For the text-containing cell, return its midpoint in (x, y) coordinate format. 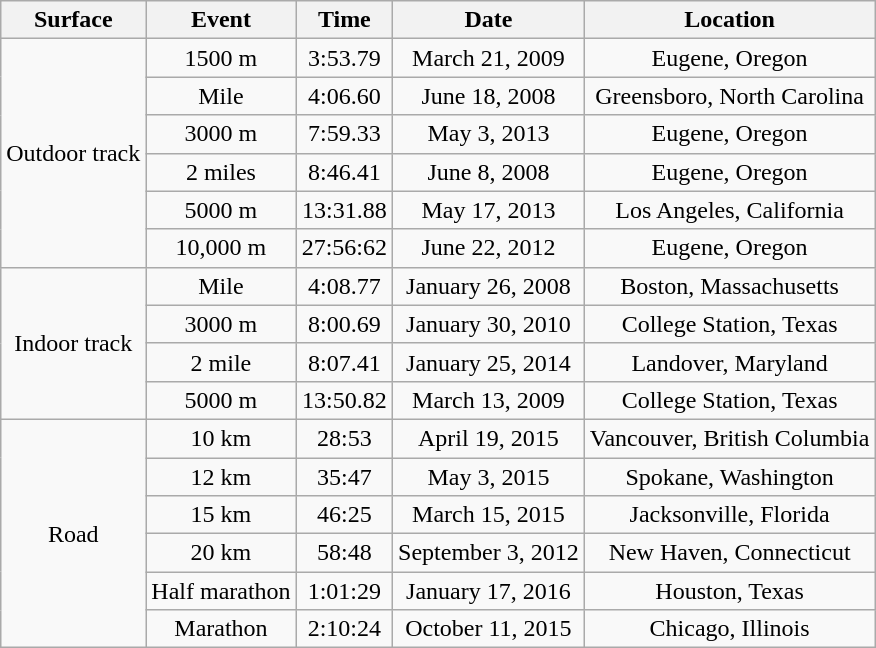
20 km (221, 553)
2 mile (221, 362)
January 17, 2016 (489, 591)
1500 m (221, 58)
8:46.41 (344, 172)
1:01:29 (344, 591)
June 22, 2012 (489, 248)
12 km (221, 477)
Half marathon (221, 591)
June 8, 2008 (489, 172)
4:06.60 (344, 96)
Greensboro, North Carolina (730, 96)
13:31.88 (344, 210)
March 13, 2009 (489, 400)
Date (489, 20)
April 19, 2015 (489, 438)
4:08.77 (344, 286)
Spokane, Washington (730, 477)
15 km (221, 515)
New Haven, Connecticut (730, 553)
March 15, 2015 (489, 515)
10 km (221, 438)
Outdoor track (74, 153)
8:07.41 (344, 362)
May 3, 2015 (489, 477)
Road (74, 533)
May 3, 2013 (489, 134)
Indoor track (74, 343)
September 3, 2012 (489, 553)
27:56:62 (344, 248)
January 25, 2014 (489, 362)
Time (344, 20)
January 26, 2008 (489, 286)
2:10:24 (344, 629)
October 11, 2015 (489, 629)
Location (730, 20)
Jacksonville, Florida (730, 515)
Surface (74, 20)
March 21, 2009 (489, 58)
Event (221, 20)
Landover, Maryland (730, 362)
58:48 (344, 553)
10,000 m (221, 248)
Los Angeles, California (730, 210)
3:53.79 (344, 58)
Chicago, Illinois (730, 629)
Houston, Texas (730, 591)
28:53 (344, 438)
Marathon (221, 629)
35:47 (344, 477)
8:00.69 (344, 324)
May 17, 2013 (489, 210)
7:59.33 (344, 134)
Boston, Massachusetts (730, 286)
January 30, 2010 (489, 324)
13:50.82 (344, 400)
46:25 (344, 515)
Vancouver, British Columbia (730, 438)
June 18, 2008 (489, 96)
2 miles (221, 172)
